Detect which cell encompasses the target text, then output its [x, y] center coordinate. 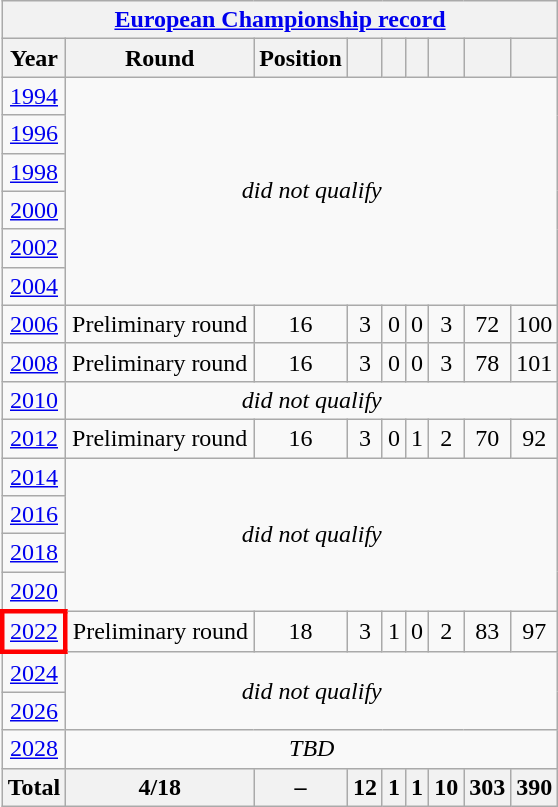
303 [488, 787]
– [301, 787]
70 [488, 438]
2004 [34, 286]
2008 [34, 362]
Year [34, 58]
390 [534, 787]
2020 [34, 592]
83 [488, 632]
2014 [34, 477]
1994 [34, 96]
2026 [34, 711]
92 [534, 438]
2022 [34, 632]
Round [160, 58]
78 [488, 362]
2016 [34, 515]
4/18 [160, 787]
TBD [312, 749]
2010 [34, 400]
18 [301, 632]
1996 [34, 134]
101 [534, 362]
97 [534, 632]
2018 [34, 553]
2002 [34, 248]
Total [34, 787]
2006 [34, 324]
72 [488, 324]
European Championship record [280, 20]
2028 [34, 749]
2000 [34, 210]
100 [534, 324]
10 [446, 787]
2012 [34, 438]
1998 [34, 172]
2024 [34, 672]
Position [301, 58]
12 [364, 787]
